Determine the (x, y) coordinate at the center of the cell enclosing the given text.  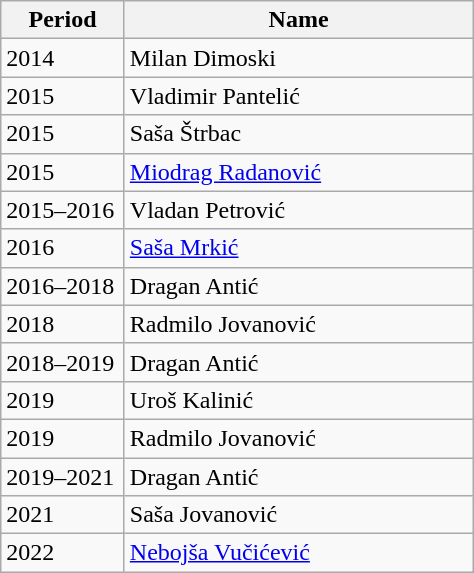
Period (63, 20)
2021 (63, 515)
Miodrag Radanović (298, 172)
2018 (63, 324)
Vladimir Pantelić (298, 96)
2016 (63, 248)
2014 (63, 58)
Saša Mrkić (298, 248)
Saša Štrbac (298, 134)
Uroš Kalinić (298, 400)
Name (298, 20)
Nebojša Vučićević (298, 553)
Saša Jovanović (298, 515)
2018–2019 (63, 362)
2015–2016 (63, 210)
2022 (63, 553)
Milan Dimoski (298, 58)
2019–2021 (63, 477)
Vladan Petrović (298, 210)
2016–2018 (63, 286)
